Determine the [X, Y] coordinate at the center of the cell enclosing the given text.  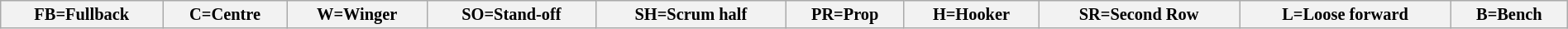
B=Bench [1508, 14]
L=Loose forward [1346, 14]
SO=Stand-off [511, 14]
SH=Scrum half [691, 14]
H=Hooker [971, 14]
FB=Fullback [82, 14]
C=Centre [225, 14]
W=Winger [357, 14]
SR=Second Row [1140, 14]
PR=Prop [845, 14]
